Find where the given text appears and provide that cell's center as [x, y] coordinate. 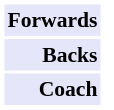
Backs [52, 55]
Coach [52, 90]
Forwards [52, 20]
